Provide the [X, Y] coordinate of the cell's center where the given text is located.  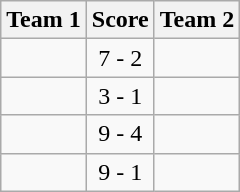
3 - 1 [120, 96]
Team 2 [197, 20]
Score [120, 20]
9 - 1 [120, 172]
7 - 2 [120, 58]
9 - 4 [120, 134]
Team 1 [44, 20]
